Locate the cell with the specified text and output its [x, y] center coordinate. 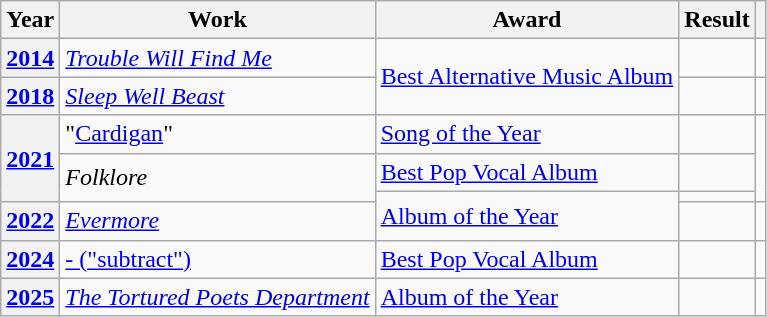
Work [218, 20]
Folklore [218, 178]
The Tortured Poets Department [218, 297]
Song of the Year [527, 134]
2022 [30, 221]
2018 [30, 96]
Sleep Well Beast [218, 96]
Award [527, 20]
Result [717, 20]
- ("subtract") [218, 259]
2025 [30, 297]
Evermore [218, 221]
Trouble Will Find Me [218, 58]
2021 [30, 158]
Year [30, 20]
2024 [30, 259]
2014 [30, 58]
Best Alternative Music Album [527, 77]
"Cardigan" [218, 134]
